For the text-containing cell, return its midpoint in (x, y) coordinate format. 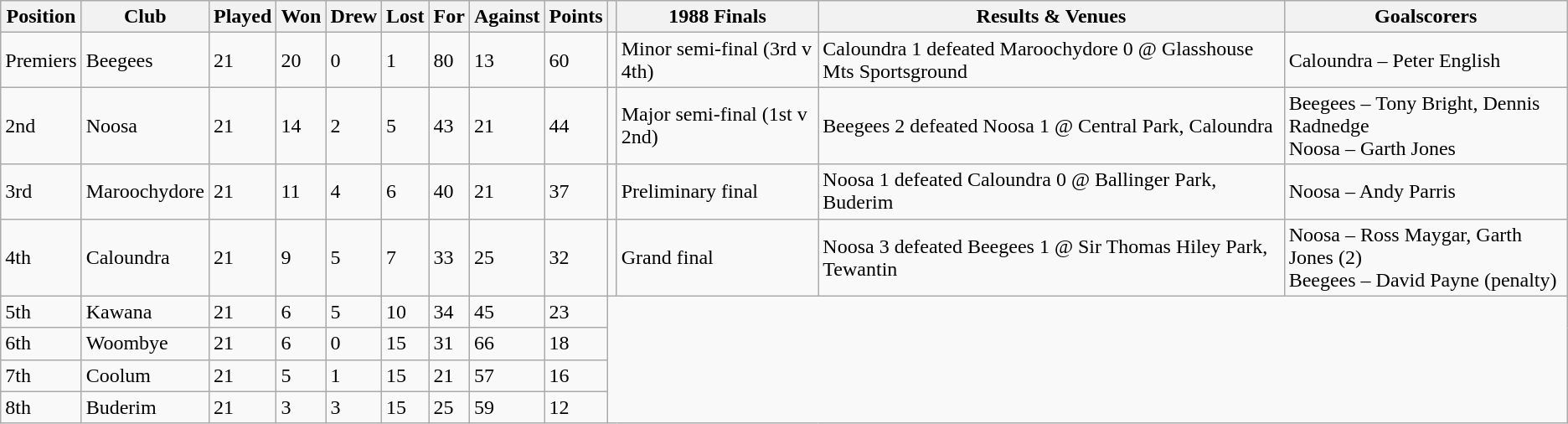
Maroochydore (145, 191)
34 (449, 312)
Against (507, 17)
7 (405, 257)
Drew (353, 17)
9 (302, 257)
3rd (41, 191)
Club (145, 17)
1988 Finals (717, 17)
Major semi-final (1st v 2nd) (717, 126)
Played (242, 17)
32 (576, 257)
Noosa 3 defeated Beegees 1 @ Sir Thomas Hiley Park, Tewantin (1051, 257)
2 (353, 126)
Noosa (145, 126)
Noosa – Andy Parris (1426, 191)
Lost (405, 17)
Position (41, 17)
Noosa – Ross Maygar, Garth Jones (2)Beegees – David Payne (penalty) (1426, 257)
20 (302, 60)
Beegees (145, 60)
43 (449, 126)
18 (576, 344)
Coolum (145, 375)
60 (576, 60)
13 (507, 60)
Points (576, 17)
33 (449, 257)
44 (576, 126)
23 (576, 312)
4 (353, 191)
11 (302, 191)
5th (41, 312)
40 (449, 191)
16 (576, 375)
Woombye (145, 344)
80 (449, 60)
10 (405, 312)
12 (576, 407)
14 (302, 126)
Goalscorers (1426, 17)
Noosa 1 defeated Caloundra 0 @ Ballinger Park, Buderim (1051, 191)
Results & Venues (1051, 17)
6th (41, 344)
45 (507, 312)
Caloundra (145, 257)
Premiers (41, 60)
Minor semi-final (3rd v 4th) (717, 60)
59 (507, 407)
Preliminary final (717, 191)
4th (41, 257)
8th (41, 407)
37 (576, 191)
2nd (41, 126)
Buderim (145, 407)
Grand final (717, 257)
Kawana (145, 312)
66 (507, 344)
Caloundra 1 defeated Maroochydore 0 @ Glasshouse Mts Sportsground (1051, 60)
Won (302, 17)
57 (507, 375)
7th (41, 375)
Caloundra – Peter English (1426, 60)
Beegees 2 defeated Noosa 1 @ Central Park, Caloundra (1051, 126)
Beegees – Tony Bright, Dennis RadnedgeNoosa – Garth Jones (1426, 126)
For (449, 17)
31 (449, 344)
